Detect which cell encompasses the target text, then output its [X, Y] center coordinate. 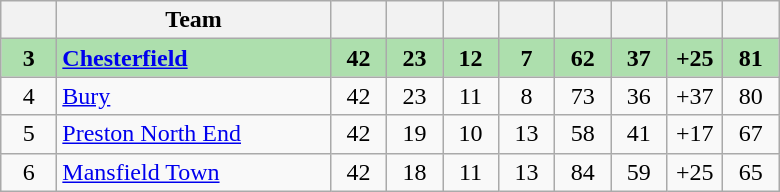
Bury [194, 96]
41 [639, 134]
Chesterfield [194, 58]
8 [527, 96]
59 [639, 172]
84 [583, 172]
4 [29, 96]
Team [194, 20]
18 [414, 172]
6 [29, 172]
80 [751, 96]
+37 [695, 96]
12 [470, 58]
+17 [695, 134]
37 [639, 58]
3 [29, 58]
67 [751, 134]
7 [527, 58]
58 [583, 134]
10 [470, 134]
62 [583, 58]
81 [751, 58]
Preston North End [194, 134]
36 [639, 96]
65 [751, 172]
19 [414, 134]
5 [29, 134]
Mansfield Town [194, 172]
73 [583, 96]
